Locate the cell with the specified text and output its (x, y) center coordinate. 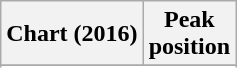
Chart (2016) (72, 34)
Peakposition (189, 34)
